From the cell containing the given text, extract its center point as (x, y) coordinate. 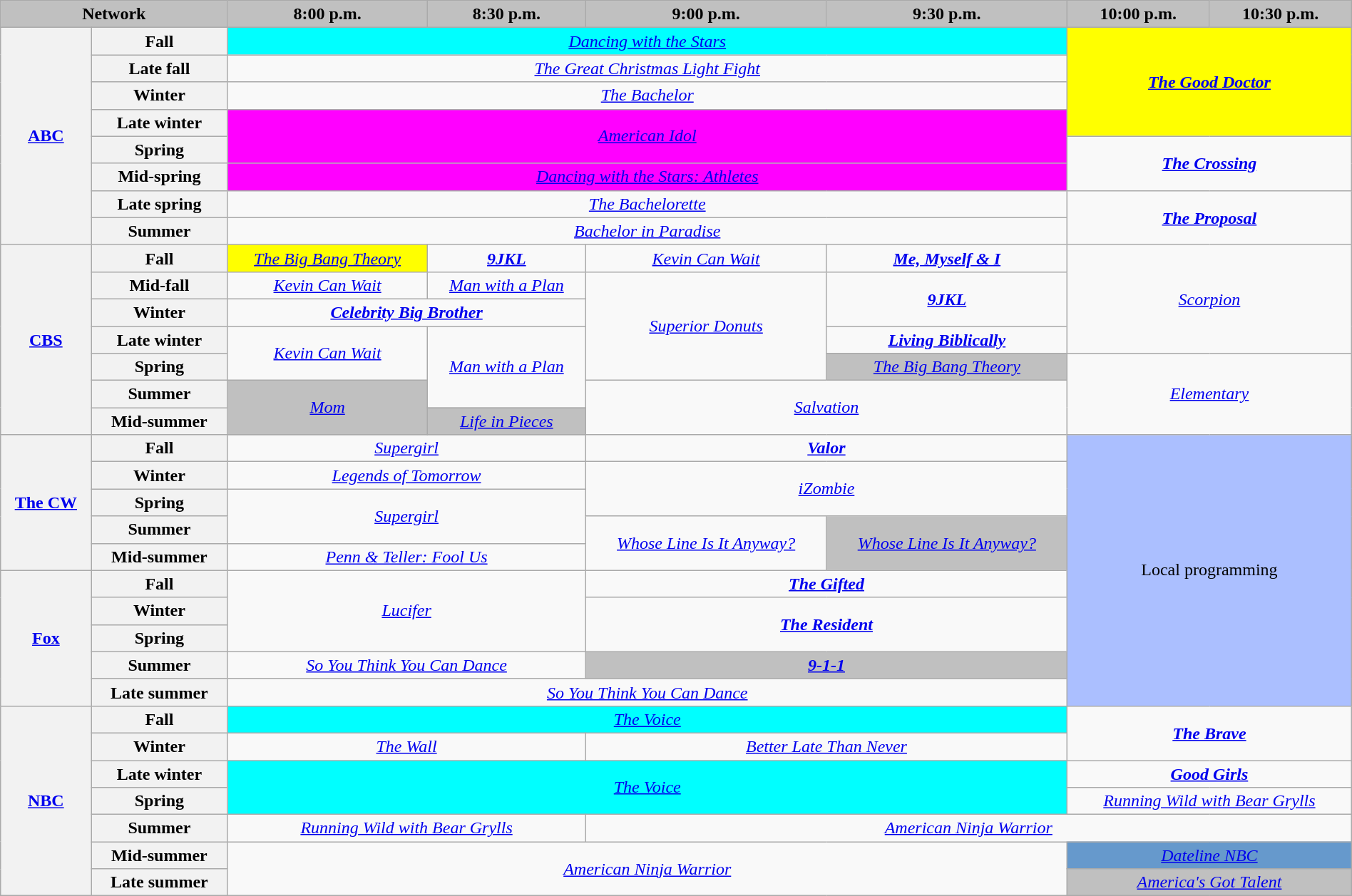
Superior Donuts (706, 326)
8:00 p.m. (328, 14)
Penn & Teller: Fool Us (406, 557)
Local programming (1209, 570)
Dancing with the Stars (647, 41)
NBC (46, 800)
Living Biblically (947, 340)
Better Late Than Never (826, 746)
American Idol (647, 136)
8:30 p.m. (506, 14)
The Crossing (1209, 163)
America's Got Talent (1209, 882)
Dancing with the Stars: Athletes (647, 177)
Elementary (1209, 394)
Bachelor in Paradise (647, 231)
Salvation (826, 408)
Celebrity Big Brother (406, 312)
Mid-spring (160, 177)
The Proposal (1209, 217)
9:30 p.m. (947, 14)
Mom (328, 408)
Dateline NBC (1209, 855)
iZombie (826, 489)
Late spring (160, 204)
The Good Doctor (1209, 82)
The Bachelorette (647, 204)
Legends of Tomorrow (406, 475)
The Brave (1209, 733)
Valor (826, 448)
Me, Myself & I (947, 258)
The CW (46, 503)
CBS (46, 339)
Mid-fall (160, 285)
Fox (46, 638)
The Great Christmas Light Fight (647, 68)
9:00 p.m. (706, 14)
ABC (46, 136)
Network (114, 14)
Life in Pieces (506, 421)
Lucifer (406, 611)
The Gifted (826, 584)
The Resident (826, 624)
9-1-1 (826, 665)
The Bachelor (647, 96)
10:30 p.m. (1281, 14)
10:00 p.m. (1138, 14)
Late fall (160, 68)
Scorpion (1209, 299)
The Wall (406, 746)
Good Girls (1209, 773)
